Scan for the cell matching the given text and deliver its [X, Y] coordinate at center. 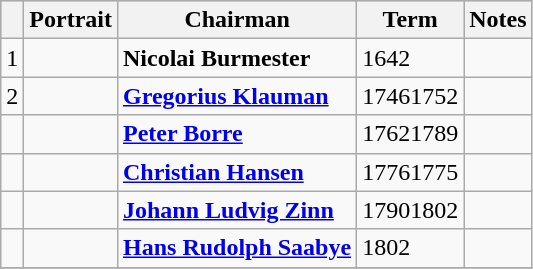
2 [12, 96]
Portrait [71, 20]
1802 [410, 248]
Notes [498, 20]
Chairman [236, 20]
Term [410, 20]
Peter Borre [236, 134]
17461752 [410, 96]
17901802 [410, 210]
17621789 [410, 134]
Gregorius Klauman [236, 96]
1 [12, 58]
Hans Rudolph Saabye [236, 248]
Johann Ludvig Zinn [236, 210]
Nicolai Burmester [236, 58]
Christian Hansen [236, 172]
1642 [410, 58]
17761775 [410, 172]
